For the text-containing cell, return its midpoint in (x, y) coordinate format. 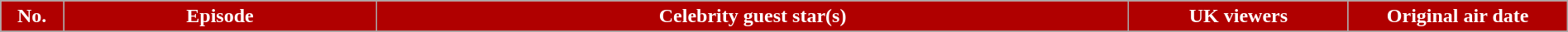
UK viewers (1239, 16)
Original air date (1457, 16)
No. (32, 16)
Episode (220, 16)
Celebrity guest star(s) (753, 16)
